Extract the (x, y) coordinate from the center of the cell holding the provided text.  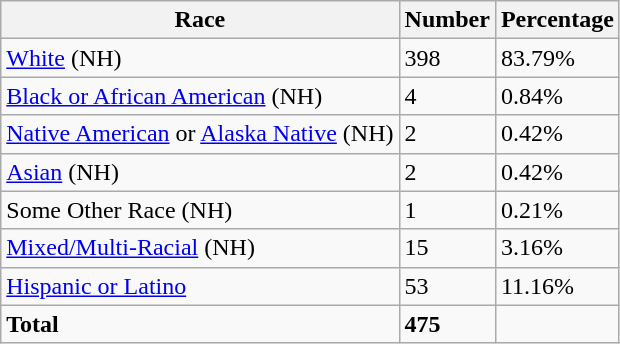
Black or African American (NH) (200, 96)
0.21% (557, 210)
3.16% (557, 248)
0.84% (557, 96)
1 (447, 210)
475 (447, 324)
Hispanic or Latino (200, 286)
15 (447, 248)
83.79% (557, 58)
53 (447, 286)
Race (200, 20)
Number (447, 20)
White (NH) (200, 58)
11.16% (557, 286)
Percentage (557, 20)
398 (447, 58)
Some Other Race (NH) (200, 210)
Mixed/Multi-Racial (NH) (200, 248)
4 (447, 96)
Total (200, 324)
Native American or Alaska Native (NH) (200, 134)
Asian (NH) (200, 172)
